Detect which cell encompasses the target text, then output its (X, Y) center coordinate. 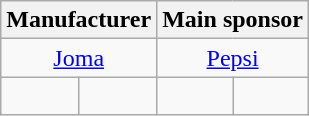
Joma (79, 58)
Main sponsor (233, 20)
Manufacturer (79, 20)
Pepsi (233, 58)
